Determine the (X, Y) coordinate at the center of the cell enclosing the given text.  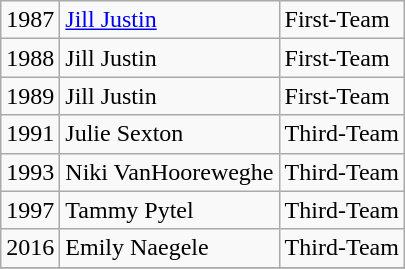
1988 (30, 58)
1993 (30, 172)
2016 (30, 248)
1997 (30, 210)
1987 (30, 20)
1991 (30, 134)
Julie Sexton (170, 134)
Niki VanHooreweghe (170, 172)
Emily Naegele (170, 248)
1989 (30, 96)
Tammy Pytel (170, 210)
